Determine the (x, y) coordinate at the center of the cell enclosing the given text.  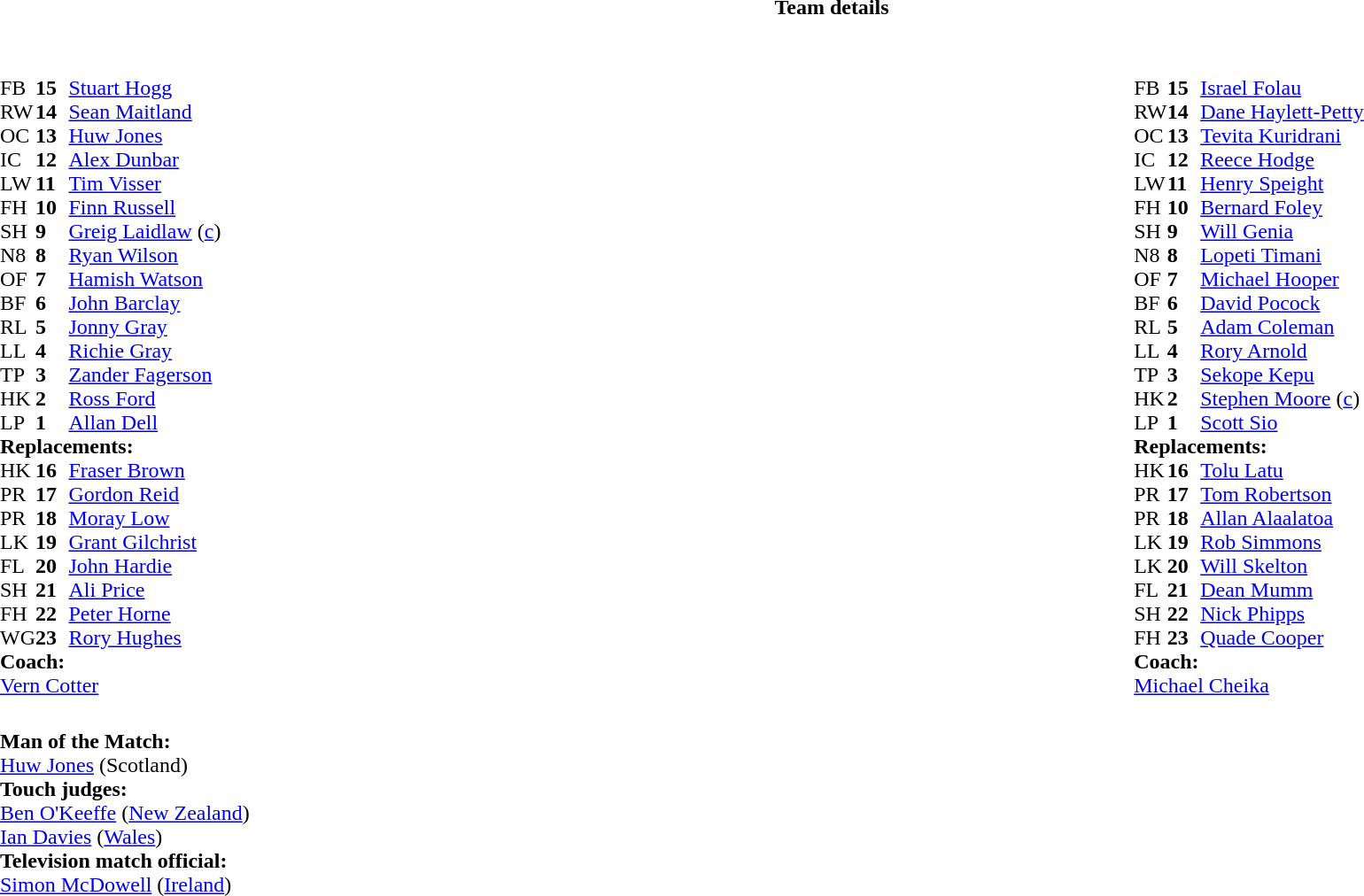
Tom Robertson (1283, 494)
Hamish Watson (144, 280)
Rory Arnold (1283, 351)
Sekope Kepu (1283, 375)
Scott Sio (1283, 423)
Greig Laidlaw (c) (144, 232)
Vern Cotter (110, 685)
Bernard Foley (1283, 207)
Tevita Kuridrani (1283, 136)
Jonny Gray (144, 328)
Dean Mumm (1283, 590)
Gordon Reid (144, 494)
Reece Hodge (1283, 159)
Rob Simmons (1283, 542)
Moray Low (144, 519)
WG (18, 637)
Alex Dunbar (144, 159)
Rory Hughes (144, 637)
Peter Horne (144, 614)
Grant Gilchrist (144, 542)
Sean Maitland (144, 112)
Richie Gray (144, 351)
Allan Dell (144, 423)
Huw Jones (144, 136)
Ryan Wilson (144, 255)
Henry Speight (1283, 184)
Zander Fagerson (144, 375)
Tolu Latu (1283, 471)
Will Skelton (1283, 567)
Stephen Moore (c) (1283, 398)
John Barclay (144, 303)
Ali Price (144, 590)
Allan Alaalatoa (1283, 519)
Michael Cheika (1249, 685)
Ross Ford (144, 398)
Quade Cooper (1283, 637)
Dane Haylett-Petty (1283, 112)
Lopeti Timani (1283, 255)
Nick Phipps (1283, 614)
Israel Folau (1283, 89)
Tim Visser (144, 184)
Will Genia (1283, 232)
David Pocock (1283, 303)
Fraser Brown (144, 471)
Stuart Hogg (144, 89)
Michael Hooper (1283, 280)
Finn Russell (144, 207)
John Hardie (144, 567)
Adam Coleman (1283, 328)
